Find where the given text appears and provide that cell's center as (x, y) coordinate. 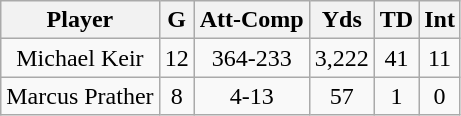
3,222 (342, 58)
Int (440, 20)
4-13 (252, 96)
Michael Keir (80, 58)
57 (342, 96)
41 (396, 58)
12 (176, 58)
Marcus Prather (80, 96)
0 (440, 96)
G (176, 20)
Att-Comp (252, 20)
8 (176, 96)
Yds (342, 20)
364-233 (252, 58)
Player (80, 20)
1 (396, 96)
11 (440, 58)
TD (396, 20)
